Search for the cell housing the specified text and yield its (X, Y) center coordinate. 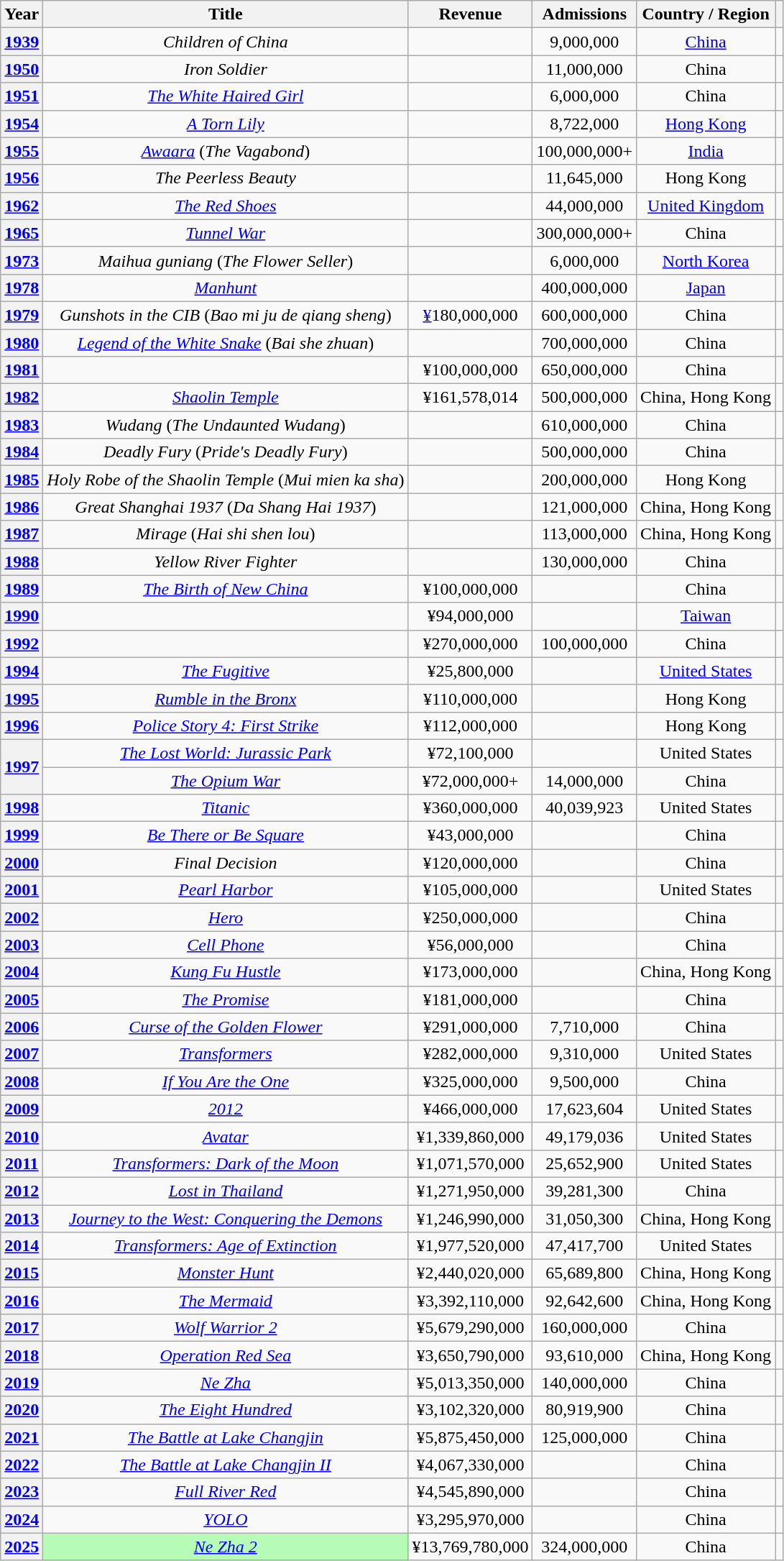
Lost in Thailand (226, 1191)
The Promise (226, 999)
8,722,000 (585, 124)
Manhunt (226, 288)
The Red Shoes (226, 206)
¥5,679,290,000 (470, 1328)
113,000,000 (585, 534)
¥1,071,570,000 (470, 1163)
100,000,000 (585, 644)
47,417,700 (585, 1246)
¥1,339,860,000 (470, 1136)
¥120,000,000 (470, 863)
17,623,604 (585, 1109)
Wolf Warrior 2 (226, 1328)
¥2,440,020,000 (470, 1273)
650,000,000 (585, 370)
¥3,392,110,000 (470, 1301)
United Kingdom (706, 206)
9,310,000 (585, 1054)
A Torn Lily (226, 124)
Mirage (Hai shi shen lou) (226, 534)
1995 (22, 698)
130,000,000 (585, 562)
¥3,650,790,000 (470, 1355)
Country / Region (706, 14)
2006 (22, 1027)
Cell Phone (226, 945)
2011 (22, 1163)
1996 (22, 725)
1981 (22, 370)
Taiwan (706, 616)
Awaara (The Vagabond) (226, 151)
2009 (22, 1109)
¥270,000,000 (470, 644)
1954 (22, 124)
Gunshots in the CIB (Bao mi ju de qiang sheng) (226, 315)
¥43,000,000 (470, 836)
2008 (22, 1081)
1983 (22, 425)
2017 (22, 1328)
2015 (22, 1273)
140,000,000 (585, 1383)
1978 (22, 288)
2005 (22, 999)
Avatar (226, 1136)
39,281,300 (585, 1191)
Transformers (226, 1054)
¥94,000,000 (470, 616)
Great Shanghai 1937 (Da Shang Hai 1937) (226, 507)
¥466,000,000 (470, 1109)
1950 (22, 69)
9,500,000 (585, 1081)
The Fugitive (226, 671)
65,689,800 (585, 1273)
Final Decision (226, 863)
2022 (22, 1465)
¥25,800,000 (470, 671)
The Opium War (226, 780)
¥105,000,000 (470, 890)
11,000,000 (585, 69)
25,652,900 (585, 1163)
Transformers: Age of Extinction (226, 1246)
Titanic (226, 808)
Police Story 4: First Strike (226, 725)
31,050,300 (585, 1219)
Iron Soldier (226, 69)
¥161,578,014 (470, 398)
Kung Fu Hustle (226, 972)
2025 (22, 1547)
Operation Red Sea (226, 1355)
YOLO (226, 1519)
Shaolin Temple (226, 398)
1979 (22, 315)
The Peerless Beauty (226, 178)
2007 (22, 1054)
Deadly Fury (Pride's Deadly Fury) (226, 452)
40,039,923 (585, 808)
If You Are the One (226, 1081)
610,000,000 (585, 425)
Pearl Harbor (226, 890)
11,645,000 (585, 178)
Journey to the West: Conquering the Demons (226, 1219)
1989 (22, 589)
1999 (22, 836)
80,919,900 (585, 1410)
9,000,000 (585, 42)
1992 (22, 644)
¥1,246,990,000 (470, 1219)
400,000,000 (585, 288)
The Battle at Lake Changjin (226, 1437)
Japan (706, 288)
Holy Robe of the Shaolin Temple (Mui mien ka sha) (226, 480)
2016 (22, 1301)
93,610,000 (585, 1355)
¥5,013,350,000 (470, 1383)
¥110,000,000 (470, 698)
Admissions (585, 14)
Be There or Be Square (226, 836)
1985 (22, 480)
2004 (22, 972)
North Korea (706, 260)
160,000,000 (585, 1328)
¥3,295,970,000 (470, 1519)
Ne Zha 2 (226, 1547)
Yellow River Fighter (226, 562)
2023 (22, 1492)
¥1,271,950,000 (470, 1191)
Year (22, 14)
44,000,000 (585, 206)
The Lost World: Jurassic Park (226, 753)
2014 (22, 1246)
2010 (22, 1136)
300,000,000+ (585, 233)
1939 (22, 42)
1982 (22, 398)
Full River Red (226, 1492)
¥180,000,000 (470, 315)
2019 (22, 1383)
Revenue (470, 14)
¥325,000,000 (470, 1081)
1986 (22, 507)
¥72,000,000+ (470, 780)
Wudang (The Undaunted Wudang) (226, 425)
14,000,000 (585, 780)
The Battle at Lake Changjin II (226, 1465)
1990 (22, 616)
¥3,102,320,000 (470, 1410)
¥112,000,000 (470, 725)
1988 (22, 562)
100,000,000+ (585, 151)
Children of China (226, 42)
1998 (22, 808)
2002 (22, 917)
¥4,545,890,000 (470, 1492)
Maihua guniang (The Flower Seller) (226, 260)
2000 (22, 863)
Title (226, 14)
2003 (22, 945)
¥1,977,520,000 (470, 1246)
¥13,769,780,000 (470, 1547)
324,000,000 (585, 1547)
Monster Hunt (226, 1273)
49,179,036 (585, 1136)
2001 (22, 890)
Tunnel War (226, 233)
¥360,000,000 (470, 808)
Transformers: Dark of the Moon (226, 1163)
Legend of the White Snake (Bai she zhuan) (226, 343)
Hero (226, 917)
1994 (22, 671)
¥5,875,450,000 (470, 1437)
1956 (22, 178)
2024 (22, 1519)
1955 (22, 151)
¥250,000,000 (470, 917)
125,000,000 (585, 1437)
1980 (22, 343)
1987 (22, 534)
121,000,000 (585, 507)
1965 (22, 233)
2013 (22, 1219)
The Birth of New China (226, 589)
1973 (22, 260)
¥56,000,000 (470, 945)
1951 (22, 96)
600,000,000 (585, 315)
2021 (22, 1437)
¥4,067,330,000 (470, 1465)
1984 (22, 452)
The Eight Hundred (226, 1410)
The White Haired Girl (226, 96)
1997 (22, 766)
India (706, 151)
¥181,000,000 (470, 999)
Rumble in the Bronx (226, 698)
Curse of the Golden Flower (226, 1027)
Ne Zha (226, 1383)
¥282,000,000 (470, 1054)
¥291,000,000 (470, 1027)
¥72,100,000 (470, 753)
1962 (22, 206)
2020 (22, 1410)
7,710,000 (585, 1027)
The Mermaid (226, 1301)
92,642,600 (585, 1301)
700,000,000 (585, 343)
200,000,000 (585, 480)
¥173,000,000 (470, 972)
2018 (22, 1355)
